Return the [X, Y] coordinate for the center point of the cell that contains the specified text.  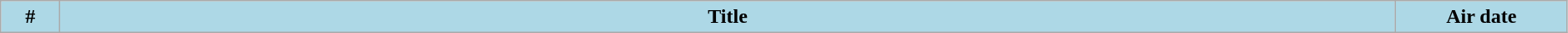
# [30, 17]
Title [728, 17]
Air date [1481, 17]
